Detect which cell encompasses the target text, then output its [x, y] center coordinate. 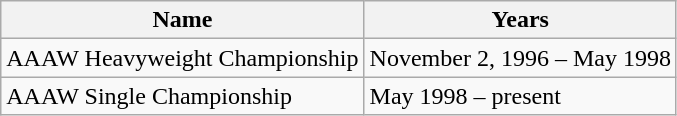
AAAW Single Championship [182, 96]
Name [182, 20]
Years [520, 20]
November 2, 1996 – May 1998 [520, 58]
May 1998 – present [520, 96]
AAAW Heavyweight Championship [182, 58]
